Extract the (X, Y) coordinate from the center of the cell holding the provided text.  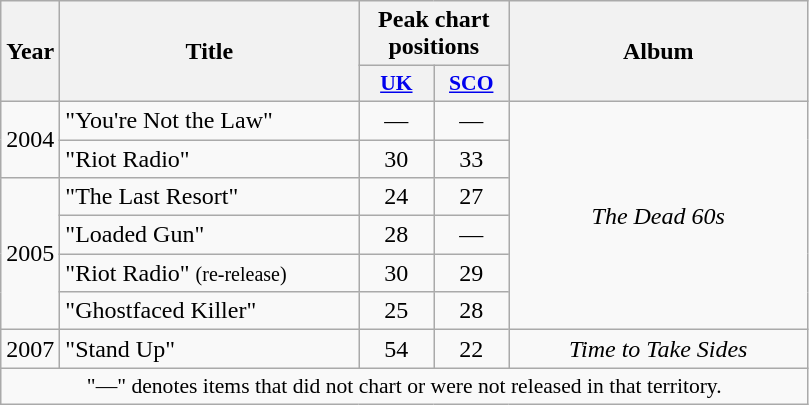
33 (472, 159)
27 (472, 197)
2007 (30, 349)
Peak chart positions (434, 34)
2005 (30, 254)
"—" denotes items that did not chart or were not released in that territory. (404, 386)
25 (396, 311)
"Loaded Gun" (210, 235)
2004 (30, 139)
UK (396, 84)
"Riot Radio" (210, 159)
54 (396, 349)
SCO (472, 84)
Album (658, 52)
"Stand Up" (210, 349)
29 (472, 273)
22 (472, 349)
"The Last Resort" (210, 197)
Title (210, 52)
24 (396, 197)
Time to Take Sides (658, 349)
"You're Not the Law" (210, 120)
"Ghostfaced Killer" (210, 311)
Year (30, 52)
The Dead 60s (658, 215)
"Riot Radio" (re-release) (210, 273)
